Detect which cell encompasses the target text, then output its [X, Y] center coordinate. 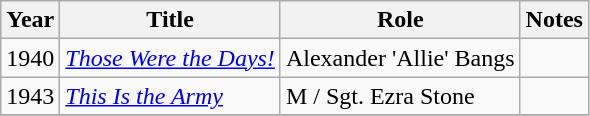
This Is the Army [170, 96]
Those Were the Days! [170, 58]
Notes [554, 20]
1940 [30, 58]
Year [30, 20]
Role [400, 20]
1943 [30, 96]
Title [170, 20]
Alexander 'Allie' Bangs [400, 58]
M / Sgt. Ezra Stone [400, 96]
